Return (x, y) of the center of cell containing provided text 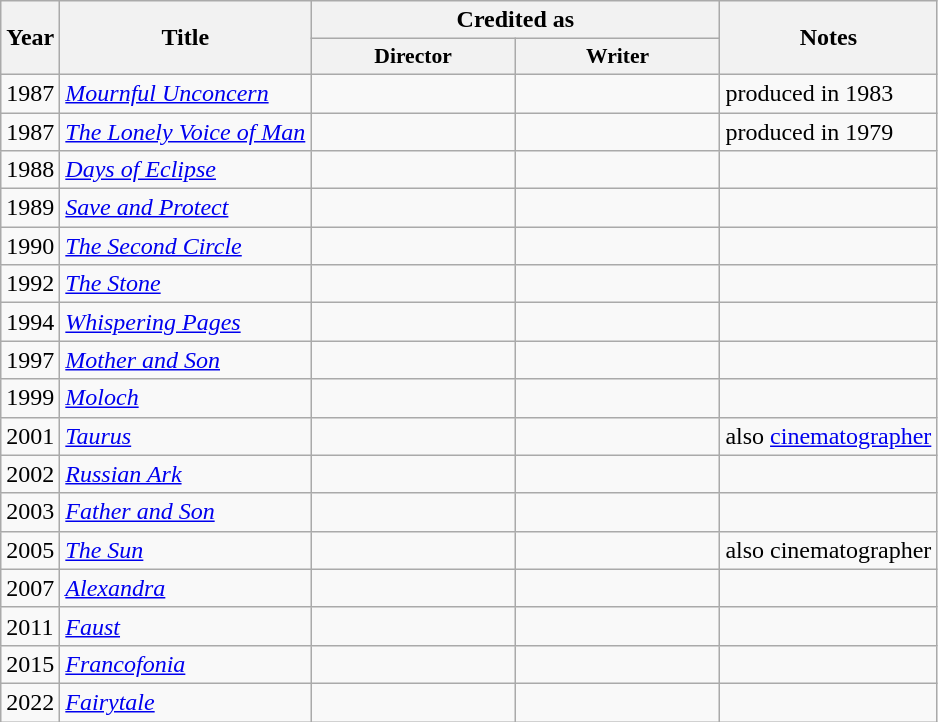
Mournful Unconcern (186, 93)
1988 (30, 170)
1999 (30, 398)
Notes (828, 38)
1994 (30, 322)
2015 (30, 664)
2011 (30, 626)
Taurus (186, 436)
Credited as (516, 20)
Mother and Son (186, 360)
Faust (186, 626)
Fairytale (186, 702)
Russian Ark (186, 474)
Director (414, 57)
1997 (30, 360)
2001 (30, 436)
produced in 1979 (828, 131)
1989 (30, 208)
The Lonely Voice of Man (186, 131)
Father and Son (186, 512)
Save and Protect (186, 208)
2002 (30, 474)
Francofonia (186, 664)
2022 (30, 702)
2005 (30, 550)
Alexandra (186, 588)
The Sun (186, 550)
The Second Circle (186, 246)
Days of Eclipse (186, 170)
2007 (30, 588)
Writer (618, 57)
The Stone (186, 284)
Moloch (186, 398)
produced in 1983 (828, 93)
Whispering Pages (186, 322)
2003 (30, 512)
1990 (30, 246)
Year (30, 38)
Title (186, 38)
1992 (30, 284)
